Search for the cell housing the specified text and yield its [x, y] center coordinate. 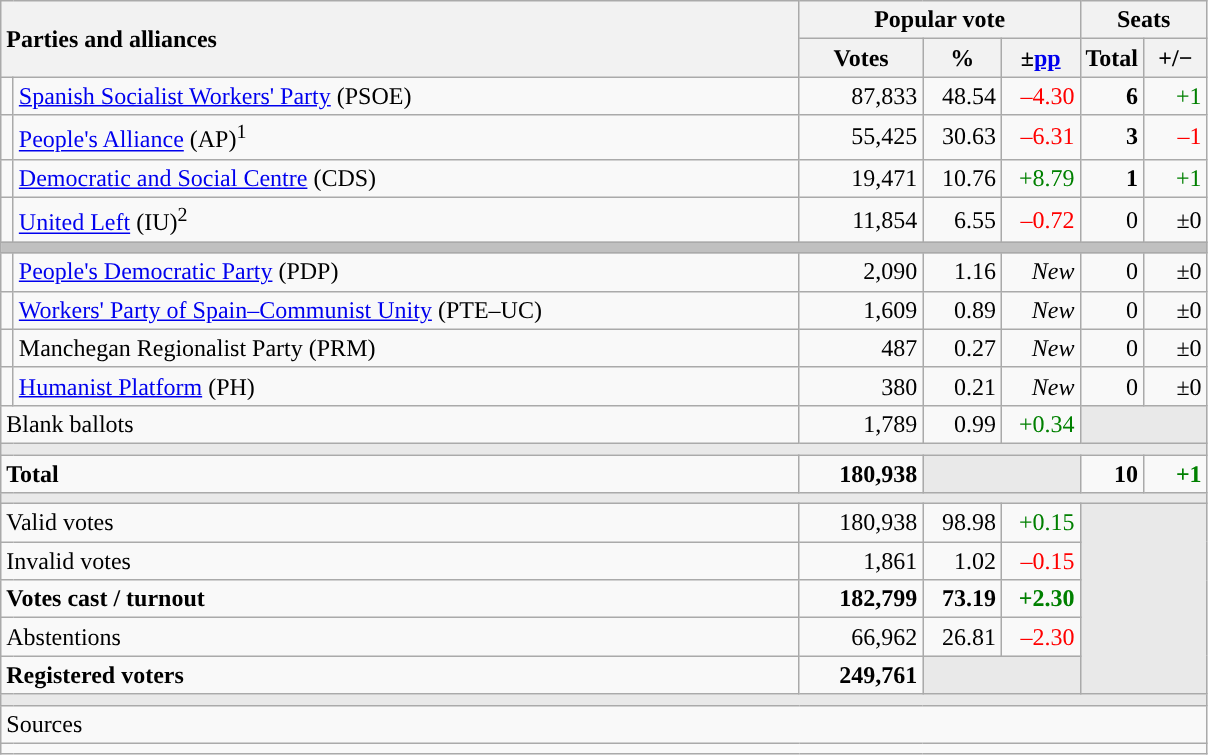
1.02 [962, 561]
Parties and alliances [400, 39]
Seats [1144, 20]
1,789 [861, 424]
182,799 [861, 599]
55,425 [861, 138]
73.19 [962, 599]
66,962 [861, 637]
Democratic and Social Centre (CDS) [406, 178]
380 [861, 386]
0.89 [962, 310]
0.21 [962, 386]
Manchegan Regionalist Party (PRM) [406, 348]
Popular vote [940, 20]
+8.79 [1040, 178]
People's Democratic Party (PDP) [406, 272]
People's Alliance (AP)1 [406, 138]
10.76 [962, 178]
Abstentions [400, 637]
Humanist Platform (PH) [406, 386]
Sources [604, 724]
–2.30 [1040, 637]
1,861 [861, 561]
87,833 [861, 96]
2,090 [861, 272]
0.27 [962, 348]
Votes [861, 58]
1 [1112, 178]
±pp [1040, 58]
Votes cast / turnout [400, 599]
3 [1112, 138]
19,471 [861, 178]
+/− [1176, 58]
–0.72 [1040, 220]
0.99 [962, 424]
–4.30 [1040, 96]
Registered voters [400, 675]
26.81 [962, 637]
10 [1112, 474]
487 [861, 348]
+2.30 [1040, 599]
% [962, 58]
Invalid votes [400, 561]
+0.34 [1040, 424]
1,609 [861, 310]
6.55 [962, 220]
Blank ballots [400, 424]
+0.15 [1040, 523]
–6.31 [1040, 138]
11,854 [861, 220]
United Left (IU)2 [406, 220]
6 [1112, 96]
249,761 [861, 675]
Workers' Party of Spain–Communist Unity (PTE–UC) [406, 310]
48.54 [962, 96]
98.98 [962, 523]
–1 [1176, 138]
1.16 [962, 272]
Valid votes [400, 523]
30.63 [962, 138]
Spanish Socialist Workers' Party (PSOE) [406, 96]
–0.15 [1040, 561]
